Output the (X, Y) coordinate of the center of the cell containing the given text.  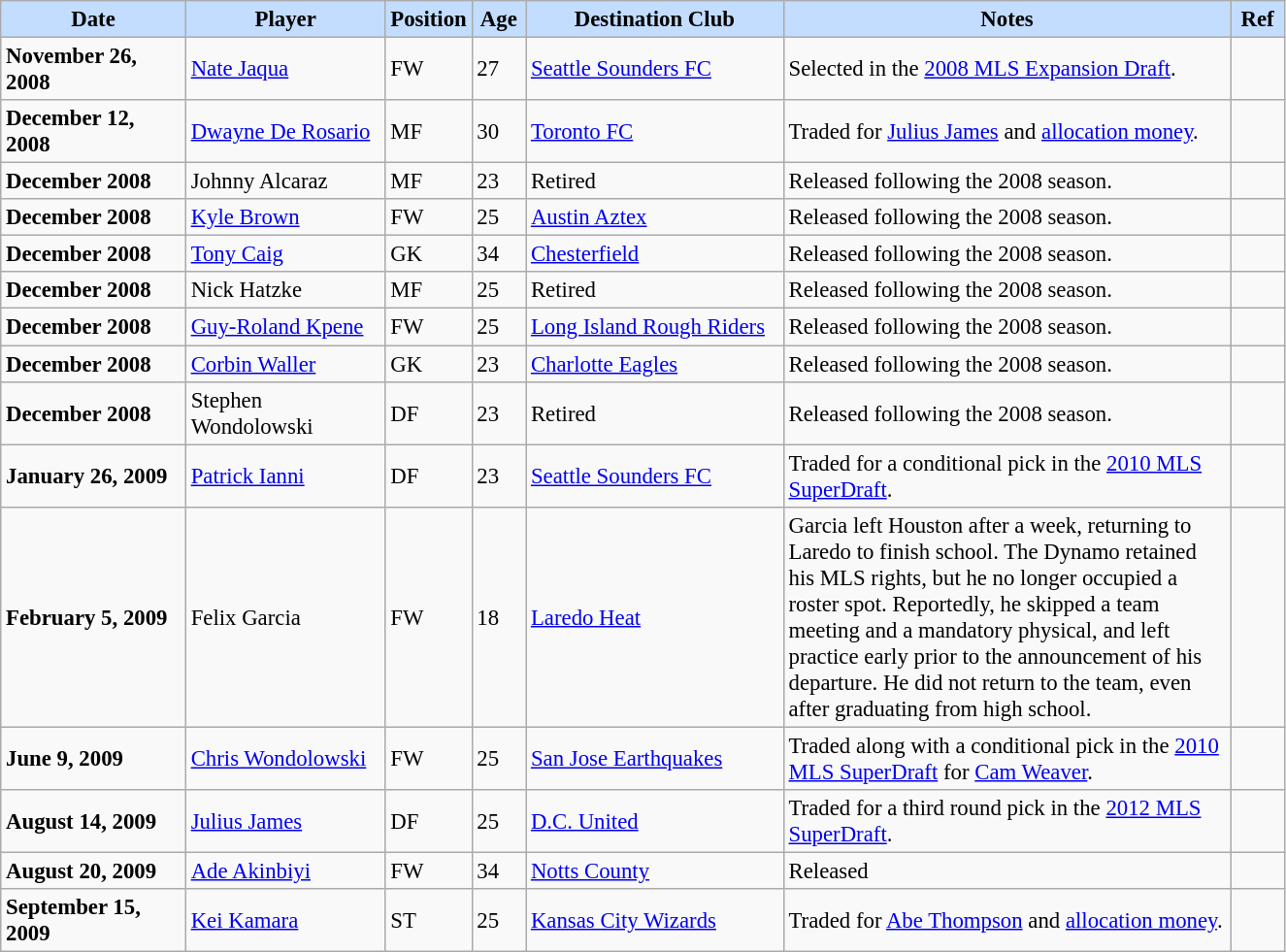
December 12, 2008 (93, 132)
Julius James (285, 821)
18 (499, 617)
Kyle Brown (285, 217)
Kei Kamara (285, 920)
Position (429, 19)
Destination Club (655, 19)
Ade Akinbiyi (285, 870)
Felix Garcia (285, 617)
August 20, 2009 (93, 870)
Released (1007, 870)
ST (429, 920)
Traded along with a conditional pick in the 2010 MLS SuperDraft for Cam Weaver. (1007, 759)
February 5, 2009 (93, 617)
Dwayne De Rosario (285, 132)
Traded for a conditional pick in the 2010 MLS SuperDraft. (1007, 476)
Long Island Rough Riders (655, 327)
Guy-Roland Kpene (285, 327)
Nick Hatzke (285, 290)
Stephen Wondolowski (285, 413)
Date (93, 19)
San Jose Earthquakes (655, 759)
Chesterfield (655, 254)
Kansas City Wizards (655, 920)
Austin Aztex (655, 217)
D.C. United (655, 821)
Notes (1007, 19)
Patrick Ianni (285, 476)
November 26, 2008 (93, 70)
Laredo Heat (655, 617)
Charlotte Eagles (655, 364)
Ref (1258, 19)
Notts County (655, 870)
Age (499, 19)
Selected in the 2008 MLS Expansion Draft. (1007, 70)
Johnny Alcaraz (285, 181)
Nate Jaqua (285, 70)
September 15, 2009 (93, 920)
January 26, 2009 (93, 476)
30 (499, 132)
Corbin Waller (285, 364)
Tony Caig (285, 254)
Toronto FC (655, 132)
Traded for a third round pick in the 2012 MLS SuperDraft. (1007, 821)
Traded for Abe Thompson and allocation money. (1007, 920)
Player (285, 19)
Chris Wondolowski (285, 759)
Traded for Julius James and allocation money. (1007, 132)
June 9, 2009 (93, 759)
August 14, 2009 (93, 821)
27 (499, 70)
